Locate the cell with the specified text and output its (x, y) center coordinate. 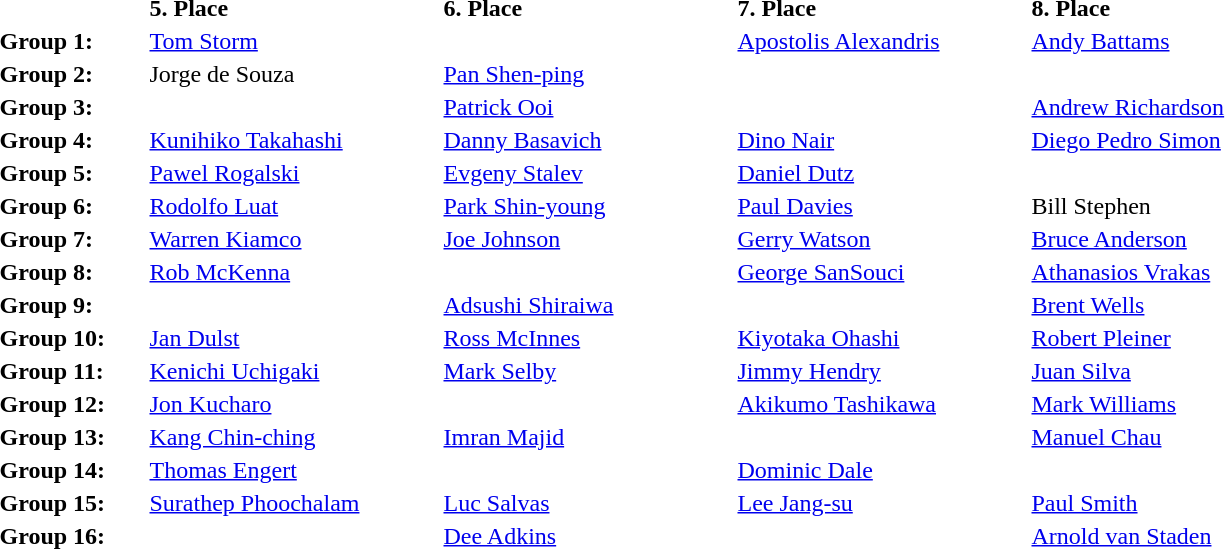
Joe Johnson (588, 239)
Jimmy Hendry (882, 371)
George SanSouci (882, 272)
Jon Kucharo (294, 404)
Dominic Dale (882, 470)
Adsushi Shiraiwa (588, 305)
Daniel Dutz (882, 173)
Dino Nair (882, 140)
Imran Majid (588, 437)
Rodolfo Luat (294, 206)
Thomas Engert (294, 470)
Paul Davies (882, 206)
Surathep Phoochalam (294, 503)
Pawel Rogalski (294, 173)
Jan Dulst (294, 338)
Danny Basavich (588, 140)
Kiyotaka Ohashi (882, 338)
Warren Kiamco (294, 239)
Rob McKenna (294, 272)
Patrick Ooi (588, 107)
Park Shin-young (588, 206)
Mark Selby (588, 371)
Kang Chin-ching (294, 437)
Apostolis Alexandris (882, 41)
Akikumo Tashikawa (882, 404)
Ross McInnes (588, 338)
Kenichi Uchigaki (294, 371)
Kunihiko Takahashi (294, 140)
Gerry Watson (882, 239)
Evgeny Stalev (588, 173)
Pan Shen-ping (588, 74)
Lee Jang-su (882, 503)
Luc Salvas (588, 503)
Tom Storm (294, 41)
Jorge de Souza (294, 74)
